From the cell containing the given text, extract its center point as [X, Y] coordinate. 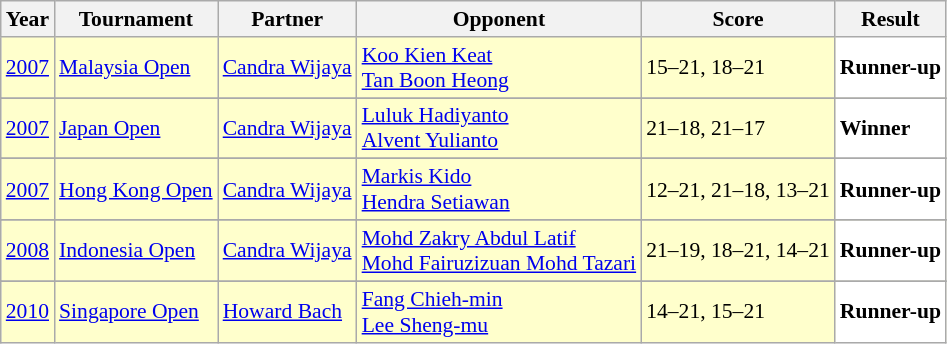
Koo Kien Keat Tan Boon Heong [500, 68]
Mohd Zakry Abdul Latif Mohd Fairuzizuan Mohd Tazari [500, 250]
21–18, 21–17 [738, 128]
14–21, 15–21 [738, 312]
Winner [890, 128]
Opponent [500, 19]
Tournament [136, 19]
Hong Kong Open [136, 190]
Score [738, 19]
15–21, 18–21 [738, 68]
2010 [28, 312]
21–19, 18–21, 14–21 [738, 250]
Japan Open [136, 128]
Partner [288, 19]
Result [890, 19]
Malaysia Open [136, 68]
Luluk Hadiyanto Alvent Yulianto [500, 128]
Howard Bach [288, 312]
Indonesia Open [136, 250]
Fang Chieh-min Lee Sheng-mu [500, 312]
Singapore Open [136, 312]
Year [28, 19]
12–21, 21–18, 13–21 [738, 190]
2008 [28, 250]
Markis Kido Hendra Setiawan [500, 190]
